Find where the given text appears and provide that cell's center as [x, y] coordinate. 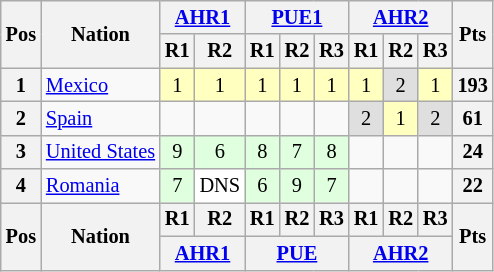
Romania [100, 186]
Mexico [100, 85]
4 [21, 186]
DNS [220, 186]
PUE [297, 253]
3 [21, 152]
22 [473, 186]
24 [473, 152]
193 [473, 85]
PUE1 [297, 17]
61 [473, 118]
Spain [100, 118]
United States [100, 152]
